Pinpoint the cell where the given text exists, returning its (X, Y) midpoint coordinate. 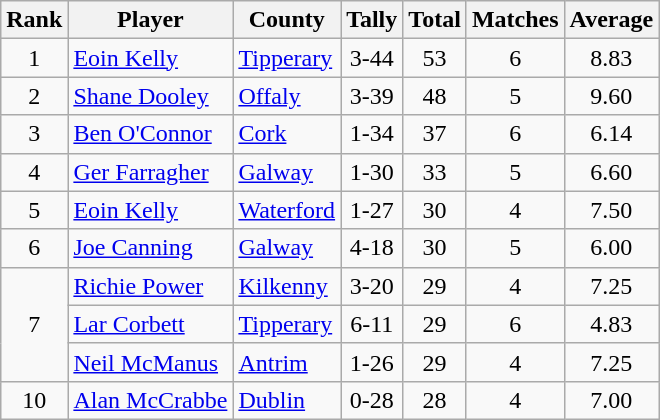
7 (34, 324)
Ben O'Connor (150, 134)
Average (612, 20)
Offaly (287, 96)
Dublin (287, 400)
Player (150, 20)
3 (34, 134)
37 (435, 134)
53 (435, 58)
4-18 (372, 248)
1 (34, 58)
6.14 (612, 134)
Neil McManus (150, 362)
Alan McCrabbe (150, 400)
3-39 (372, 96)
3-20 (372, 286)
Joe Canning (150, 248)
Richie Power (150, 286)
1-27 (372, 210)
1-26 (372, 362)
7.00 (612, 400)
33 (435, 172)
Kilkenny (287, 286)
48 (435, 96)
6-11 (372, 324)
28 (435, 400)
1-30 (372, 172)
9.60 (612, 96)
6.60 (612, 172)
Antrim (287, 362)
Ger Farragher (150, 172)
3-44 (372, 58)
Total (435, 20)
4.83 (612, 324)
Shane Dooley (150, 96)
6.00 (612, 248)
Rank (34, 20)
Matches (515, 20)
Cork (287, 134)
1-34 (372, 134)
Lar Corbett (150, 324)
0-28 (372, 400)
Tally (372, 20)
2 (34, 96)
10 (34, 400)
County (287, 20)
7.50 (612, 210)
Waterford (287, 210)
8.83 (612, 58)
